Return [x, y] of the center of cell containing provided text 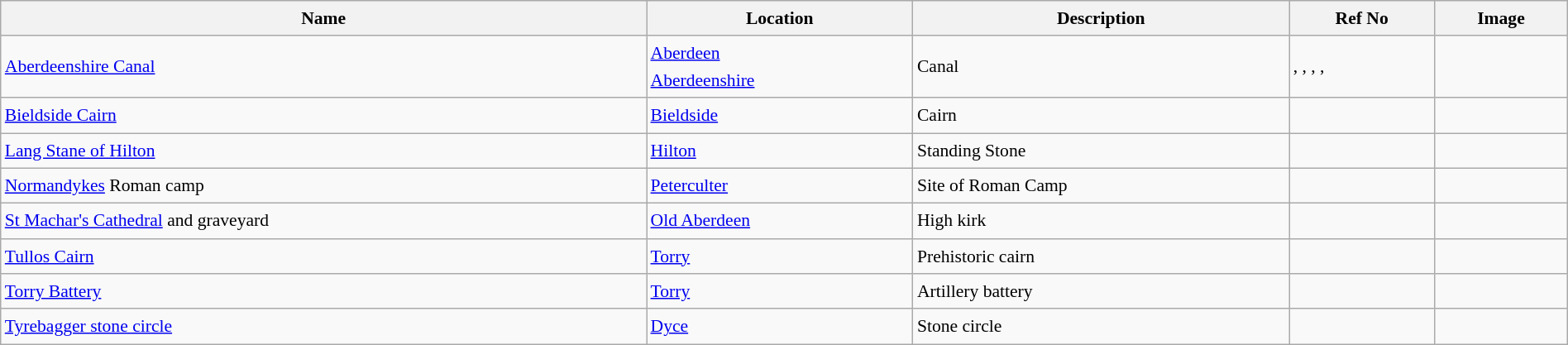
Tyrebagger stone circle [324, 328]
Location [780, 18]
High kirk [1102, 222]
Torry Battery [324, 291]
AberdeenAberdeenshire [780, 68]
Description [1102, 18]
Peterculter [780, 187]
Artillery battery [1102, 291]
Lang Stane of Hilton [324, 151]
Old Aberdeen [780, 222]
Normandykes Roman camp [324, 187]
Stone circle [1102, 328]
Prehistoric cairn [1102, 256]
Dyce [780, 328]
Image [1502, 18]
Name [324, 18]
Site of Roman Camp [1102, 187]
Standing Stone [1102, 151]
Cairn [1102, 116]
Bieldside Cairn [324, 116]
St Machar's Cathedral and graveyard [324, 222]
Hilton [780, 151]
Bieldside [780, 116]
, , , , [1362, 68]
Ref No [1362, 18]
Tullos Cairn [324, 256]
Aberdeenshire Canal [324, 68]
Canal [1102, 68]
